Identify which cell holds the provided text, then report its (x, y) central coordinate. 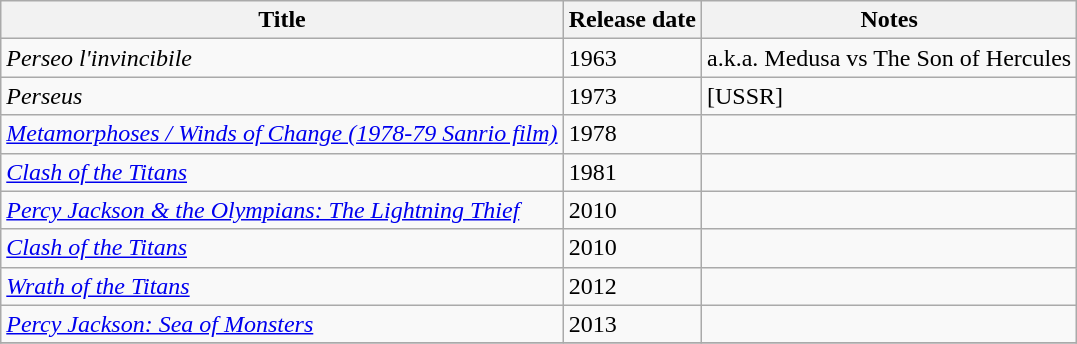
Perseo l'invincibile (282, 58)
Percy Jackson: Sea of Monsters (282, 324)
Perseus (282, 96)
Title (282, 20)
1981 (632, 172)
Release date (632, 20)
Wrath of the Titans (282, 286)
Metamorphoses / Winds of Change (1978-79 Sanrio film) (282, 134)
Percy Jackson & the Olympians: The Lightning Thief (282, 210)
1963 (632, 58)
1973 (632, 96)
2013 (632, 324)
a.k.a. Medusa vs The Son of Hercules (888, 58)
1978 (632, 134)
[USSR] (888, 96)
2012 (632, 286)
Notes (888, 20)
